Provide the [x, y] coordinate of the cell's center where the given text is located.  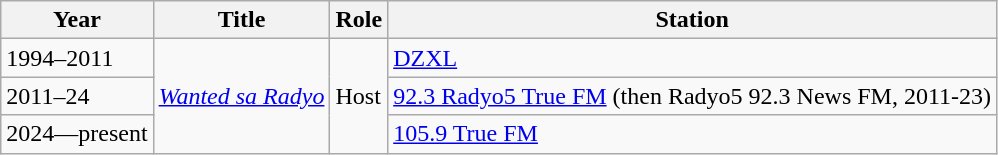
Station [692, 20]
Wanted sa Radyo [242, 96]
2024—present [77, 134]
DZXL [692, 58]
Year [77, 20]
Role [359, 20]
92.3 Radyo5 True FM (then Radyo5 92.3 News FM, 2011-23) [692, 96]
Host [359, 96]
1994–2011 [77, 58]
2011–24 [77, 96]
105.9 True FM [692, 134]
Title [242, 20]
